Scan for the cell matching the given text and deliver its (x, y) coordinate at center. 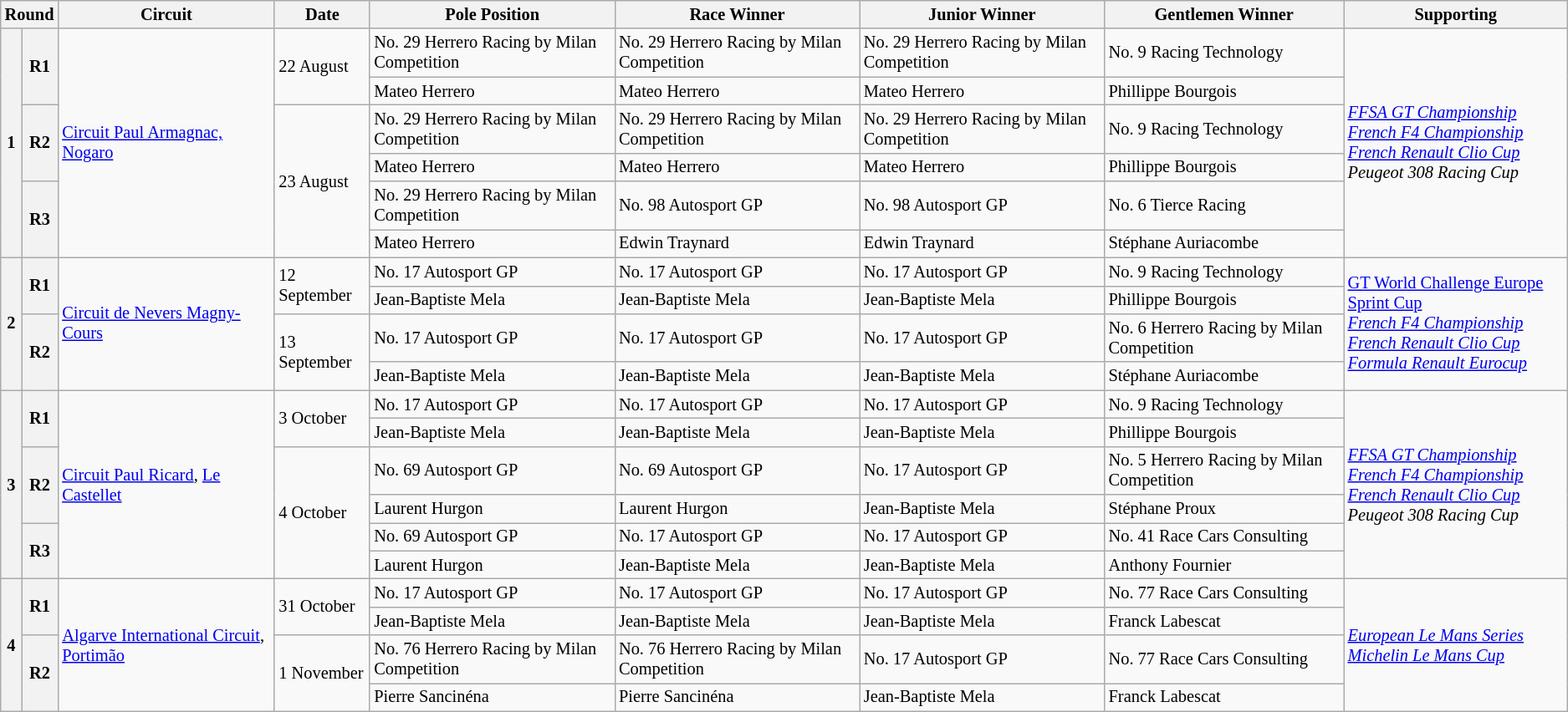
13 September (322, 351)
Anthony Fournier (1224, 565)
Stéphane Proux (1224, 509)
4 October (322, 513)
Circuit (166, 14)
22 August (322, 67)
23 August (322, 181)
No. 6 Tierce Racing (1224, 206)
2 (12, 324)
Junior Winner (982, 14)
Round (30, 14)
Gentlemen Winner (1224, 14)
No. 41 Race Cars Consulting (1224, 537)
Circuit Paul Ricard, Le Castellet (166, 485)
31 October (322, 607)
1 November (322, 674)
3 October (322, 418)
12 September (322, 286)
No. 5 Herrero Racing by Milan Competition (1224, 470)
Supporting (1456, 14)
Race Winner (738, 14)
Pole Position (492, 14)
Algarve International Circuit, Portimão (166, 645)
3 (12, 485)
1 (12, 143)
GT World Challenge Europe Sprint CupFrench F4 ChampionshipFrench Renault Clio CupFormula Renault Eurocup (1456, 324)
Circuit Paul Armagnac, Nogaro (166, 143)
European Le Mans SeriesMichelin Le Mans Cup (1456, 645)
Date (322, 14)
Circuit de Nevers Magny-Cours (166, 324)
No. 6 Herrero Racing by Milan Competition (1224, 338)
4 (12, 645)
